Extract the (x, y) coordinate from the center of the cell holding the provided text.  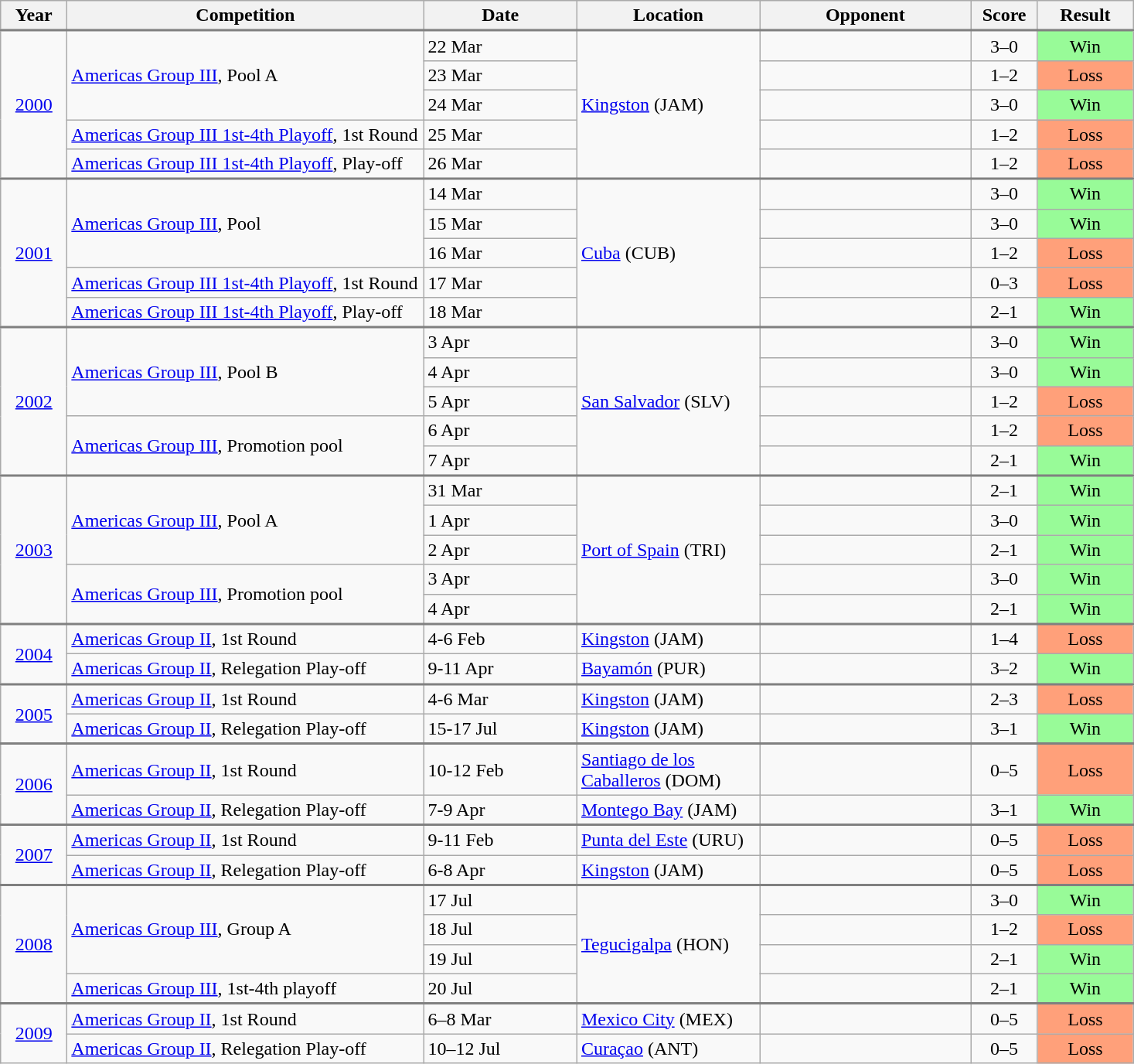
4-6 Mar (501, 699)
Curaçao (ANT) (668, 1049)
Year (34, 15)
10–12 Jul (501, 1049)
2–3 (1004, 699)
3–2 (1004, 670)
6 Apr (501, 431)
5 Apr (501, 401)
23 Mar (501, 75)
7 Apr (501, 461)
18 Jul (501, 929)
6-8 Apr (501, 871)
San Salvador (SLV) (668, 401)
31 Mar (501, 490)
Montego Bay (JAM) (668, 810)
18 Mar (501, 312)
2004 (34, 654)
Result (1085, 15)
15-17 Jul (501, 728)
9-11 Apr (501, 670)
2000 (34, 105)
16 Mar (501, 253)
26 Mar (501, 164)
17 Mar (501, 282)
20 Jul (501, 988)
2007 (34, 855)
2005 (34, 714)
Tegucigalpa (HON) (668, 944)
Date (501, 15)
24 Mar (501, 104)
9-11 Feb (501, 840)
Score (1004, 15)
Americas Group III, Pool (246, 223)
Cuba (CUB) (668, 253)
2 Apr (501, 550)
25 Mar (501, 134)
2002 (34, 401)
22 Mar (501, 46)
14 Mar (501, 193)
15 Mar (501, 223)
2006 (34, 784)
Port of Spain (TRI) (668, 550)
6–8 Mar (501, 1019)
2001 (34, 253)
0–3 (1004, 282)
Opponent (865, 15)
4-6 Feb (501, 639)
1 Apr (501, 520)
19 Jul (501, 959)
Americas Group III, 1st-4th playoff (246, 988)
Mexico City (MEX) (668, 1019)
10-12 Feb (501, 769)
Americas Group III, Group A (246, 929)
Competition (246, 15)
Bayamón (PUR) (668, 670)
Location (668, 15)
1–4 (1004, 639)
17 Jul (501, 900)
7-9 Apr (501, 810)
2009 (34, 1033)
Santiago de los Caballeros (DOM) (668, 769)
Americas Group III, Pool B (246, 371)
Punta del Este (URU) (668, 840)
2003 (34, 550)
2008 (34, 944)
